Identify which cell holds the provided text, then report its (x, y) central coordinate. 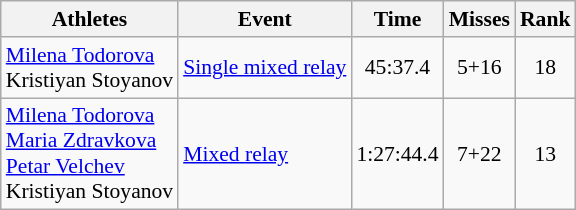
Time (397, 19)
Athletes (90, 19)
Mixed relay (264, 154)
Single mixed relay (264, 68)
45:37.4 (397, 68)
13 (546, 154)
5+16 (480, 68)
Milena TodorovaMaria ZdravkovaPetar VelchevKristiyan Stoyanov (90, 154)
18 (546, 68)
Rank (546, 19)
Misses (480, 19)
7+22 (480, 154)
Milena TodorovaKristiyan Stoyanov (90, 68)
1:27:44.4 (397, 154)
Event (264, 19)
